Scan for the cell matching the given text and deliver its (X, Y) coordinate at center. 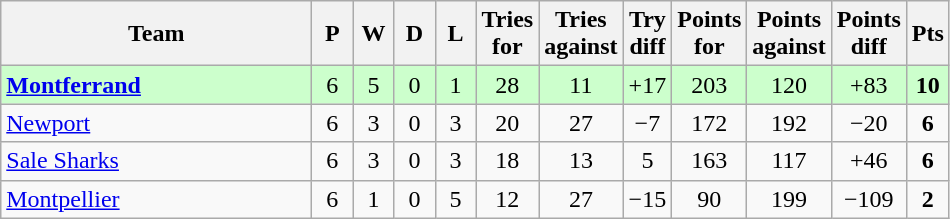
163 (710, 161)
117 (789, 161)
199 (789, 199)
28 (508, 85)
90 (710, 199)
Team (156, 34)
+46 (868, 161)
203 (710, 85)
Montferrand (156, 85)
20 (508, 123)
W (374, 34)
−7 (648, 123)
11 (581, 85)
120 (789, 85)
10 (928, 85)
Try diff (648, 34)
Points against (789, 34)
18 (508, 161)
172 (710, 123)
Montpellier (156, 199)
2 (928, 199)
+83 (868, 85)
+17 (648, 85)
Tries for (508, 34)
P (332, 34)
Tries against (581, 34)
Points diff (868, 34)
D (414, 34)
Pts (928, 34)
Newport (156, 123)
Sale Sharks (156, 161)
−109 (868, 199)
−15 (648, 199)
−20 (868, 123)
L (456, 34)
13 (581, 161)
Points for (710, 34)
12 (508, 199)
192 (789, 123)
